Output the (x, y) coordinate of the center of the cell containing the given text.  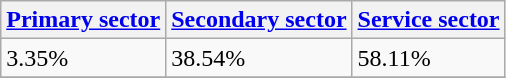
Primary sector (84, 20)
58.11% (428, 58)
3.35% (84, 58)
Secondary sector (259, 20)
Service sector (428, 20)
38.54% (259, 58)
